Identify which cell holds the provided text, then report its [X, Y] central coordinate. 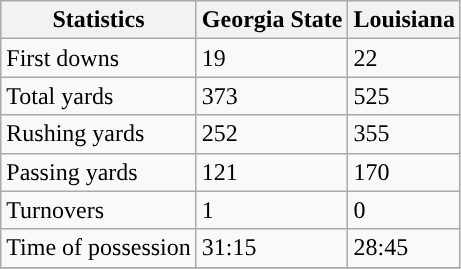
Time of possession [99, 248]
355 [404, 134]
31:15 [272, 248]
Turnovers [99, 210]
Statistics [99, 20]
0 [404, 210]
28:45 [404, 248]
1 [272, 210]
Total yards [99, 96]
19 [272, 58]
170 [404, 172]
22 [404, 58]
Louisiana [404, 20]
Georgia State [272, 20]
525 [404, 96]
121 [272, 172]
First downs [99, 58]
252 [272, 134]
Passing yards [99, 172]
Rushing yards [99, 134]
373 [272, 96]
